Return the (x, y) coordinate for the center point of the cell that contains the specified text.  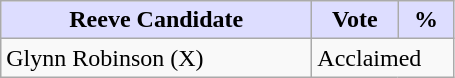
Acclaimed (383, 58)
Glynn Robinson (X) (156, 58)
Reeve Candidate (156, 20)
% (426, 20)
Vote (355, 20)
